Return [x, y] of the center of cell containing provided text 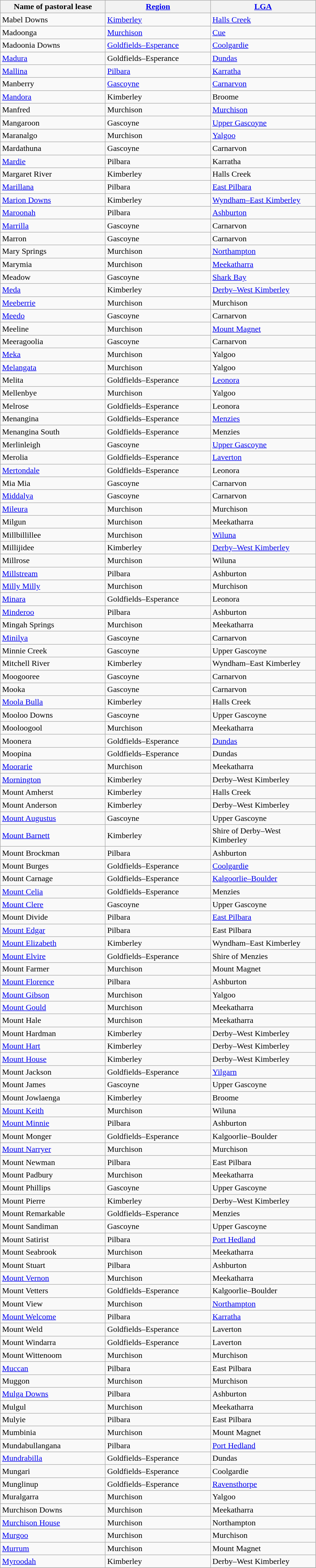
Mount Edgar [53, 930]
Minilya [53, 638]
Mount Weld [53, 1329]
Mallina [53, 71]
Marillana [53, 187]
Moonera [53, 741]
Shark Bay [263, 277]
Moorarie [53, 766]
Manberry [53, 84]
Mount Amherst [53, 792]
Meda [53, 290]
Muccan [53, 1368]
Mount Satirist [53, 1239]
Marron [53, 239]
Mount Carnage [53, 879]
Mount Vetters [53, 1291]
LGA [263, 7]
Murchison Downs [53, 1510]
Mount Minnie [53, 1123]
Shire of Menzies [263, 956]
Mellenbye [53, 393]
Mount Pierre [53, 1201]
Mount Gould [53, 1008]
Mount Welcome [53, 1317]
Mooka [53, 689]
Marymia [53, 264]
Menangina South [53, 432]
Mount House [53, 1059]
Mount Narryer [53, 1149]
Mount Sandiman [53, 1227]
Mount Farmer [53, 969]
Mount Celia [53, 892]
Mabel Downs [53, 20]
Madura [53, 58]
Mulgul [53, 1407]
Region [158, 7]
Mia Mia [53, 483]
Millrose [53, 560]
Shire of Derby–West Kimberley [263, 836]
Merolia [53, 457]
Mount Phillips [53, 1188]
Yilgarn [263, 1072]
Mount Hart [53, 1046]
Meeragoolia [53, 341]
Mount Divide [53, 917]
Mertondale [53, 470]
Mount Burges [53, 866]
Mardathuna [53, 148]
Marion Downs [53, 200]
Moopina [53, 754]
Middalya [53, 496]
Mount Vernon [53, 1278]
Mileura [53, 509]
Melita [53, 380]
Millstream [53, 574]
Minara [53, 599]
Cue [263, 32]
Madoonga [53, 32]
Melrose [53, 406]
Meeberrie [53, 303]
Mingah Springs [53, 625]
Mount Clere [53, 904]
Muggon [53, 1381]
Mount Jackson [53, 1072]
Mount Stuart [53, 1265]
Meedo [53, 316]
Mount Newman [53, 1162]
Millbillillee [53, 535]
Murchison House [53, 1523]
Milly Milly [53, 586]
Mount View [53, 1304]
Mount Florence [53, 982]
Mount Wittenoom [53, 1355]
Mundrabilla [53, 1458]
Muralgarra [53, 1497]
Murgoo [53, 1536]
Millijidee [53, 547]
Menangina [53, 419]
Mulyie [53, 1420]
Mount Keith [53, 1111]
Mulga Downs [53, 1394]
Meeline [53, 329]
Munglinup [53, 1484]
Mandora [53, 97]
Mount Hardman [53, 1033]
Mornington [53, 779]
Moola Bulla [53, 702]
Marrilla [53, 226]
Ravensthorpe [263, 1484]
Mundabullangana [53, 1446]
Mount Elvire [53, 956]
Mardie [53, 161]
Mary Springs [53, 251]
Milgun [53, 522]
Meadow [53, 277]
Mount Jowlaenga [53, 1098]
Mount Brockman [53, 853]
Mount Hale [53, 1021]
Maranalgo [53, 135]
Mount James [53, 1085]
Mitchell River [53, 664]
Mount Anderson [53, 805]
Mount Remarkable [53, 1214]
Minnie Creek [53, 651]
Mount Padbury [53, 1175]
Merlinleigh [53, 445]
Mount Augustus [53, 818]
Mangaroon [53, 122]
Mount Elizabeth [53, 943]
Mount Barnett [53, 836]
Meka [53, 354]
Mungari [53, 1471]
Mount Monger [53, 1136]
Mooloogool [53, 728]
Mount Windarra [53, 1342]
Mumbinia [53, 1433]
Madoonia Downs [53, 45]
Myroodah [53, 1561]
Name of pastoral lease [53, 7]
Manfred [53, 110]
Margaret River [53, 174]
Minderoo [53, 612]
Mooloo Downs [53, 715]
Moogooree [53, 676]
Melangata [53, 367]
Mount Gibson [53, 994]
Murrum [53, 1548]
Mount Seabrook [53, 1252]
Maroonah [53, 213]
